Identify which cell holds the provided text, then report its [x, y] central coordinate. 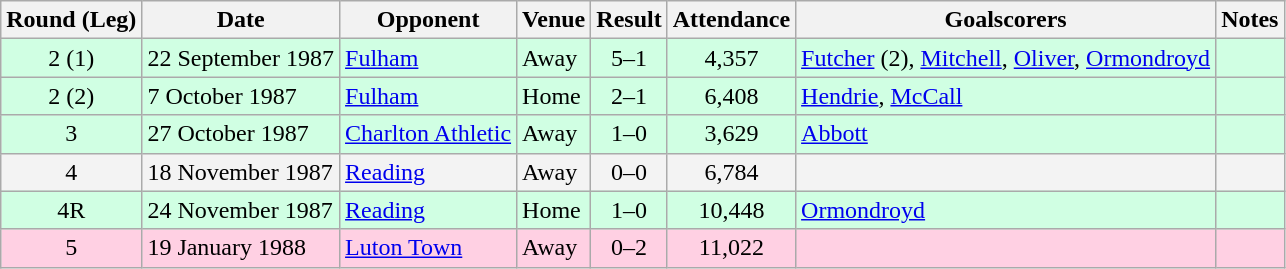
10,448 [731, 210]
Charlton Athletic [428, 134]
2 (2) [72, 96]
22 September 1987 [241, 58]
11,022 [731, 248]
Abbott [1006, 134]
Goalscorers [1006, 20]
Notes [1250, 20]
0–2 [629, 248]
Result [629, 20]
19 January 1988 [241, 248]
6,408 [731, 96]
6,784 [731, 172]
27 October 1987 [241, 134]
2–1 [629, 96]
Round (Leg) [72, 20]
2 (1) [72, 58]
Hendrie, McCall [1006, 96]
0–0 [629, 172]
Attendance [731, 20]
4 [72, 172]
Opponent [428, 20]
5–1 [629, 58]
18 November 1987 [241, 172]
7 October 1987 [241, 96]
Venue [554, 20]
4,357 [731, 58]
Ormondroyd [1006, 210]
5 [72, 248]
4R [72, 210]
3 [72, 134]
24 November 1987 [241, 210]
Futcher (2), Mitchell, Oliver, Ormondroyd [1006, 58]
Luton Town [428, 248]
Date [241, 20]
3,629 [731, 134]
